Return [x, y] of the center of cell containing provided text 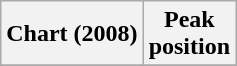
Peakposition [189, 34]
Chart (2008) [72, 34]
